Provide the (X, Y) coordinate of the cell's center where the given text is located.  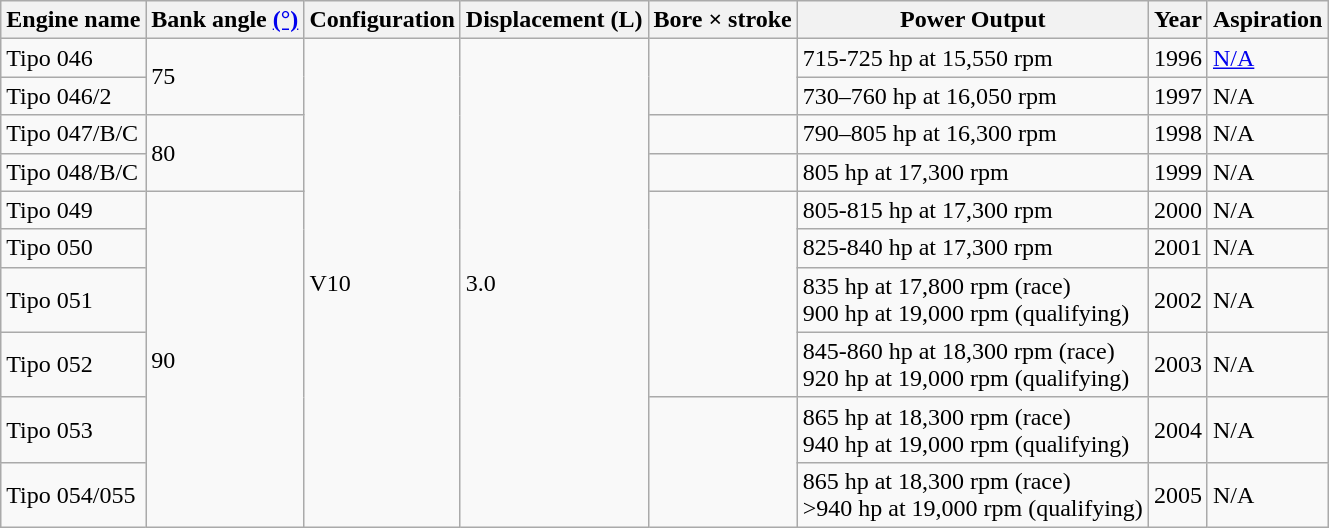
V10 (382, 284)
2001 (1178, 248)
845-860 hp at 18,300 rpm (race) 920 hp at 19,000 rpm (qualifying) (972, 364)
Displacement (L) (554, 20)
Year (1178, 20)
1997 (1178, 96)
Tipo 051 (74, 300)
825-840 hp at 17,300 rpm (972, 248)
805-815 hp at 17,300 rpm (972, 210)
Bank angle (°) (225, 20)
Tipo 048/B/C (74, 172)
Tipo 050 (74, 248)
2004 (1178, 430)
3.0 (554, 284)
715-725 hp at 15,550 rpm (972, 58)
1996 (1178, 58)
Tipo 046 (74, 58)
1999 (1178, 172)
1998 (1178, 134)
Tipo 046/2 (74, 96)
790–805 hp at 16,300 rpm (972, 134)
Aspiration (1267, 20)
Tipo 054/055 (74, 494)
2005 (1178, 494)
730–760 hp at 16,050 rpm (972, 96)
Tipo 047/B/C (74, 134)
2003 (1178, 364)
2002 (1178, 300)
80 (225, 153)
Power Output (972, 20)
Configuration (382, 20)
805 hp at 17,300 rpm (972, 172)
Engine name (74, 20)
865 hp at 18,300 rpm (race) 940 hp at 19,000 rpm (qualifying) (972, 430)
835 hp at 17,800 rpm (race) 900 hp at 19,000 rpm (qualifying) (972, 300)
75 (225, 77)
90 (225, 359)
Bore × stroke (722, 20)
2000 (1178, 210)
Tipo 053 (74, 430)
Tipo 049 (74, 210)
Tipo 052 (74, 364)
865 hp at 18,300 rpm (race) >940 hp at 19,000 rpm (qualifying) (972, 494)
